Provide the [x, y] coordinate of the cell's center where the given text is located.  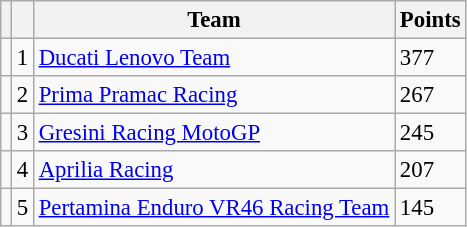
Team [214, 20]
377 [430, 58]
Points [430, 20]
Pertamina Enduro VR46 Racing Team [214, 208]
267 [430, 95]
3 [22, 133]
5 [22, 208]
2 [22, 95]
Prima Pramac Racing [214, 95]
1 [22, 58]
145 [430, 208]
Ducati Lenovo Team [214, 58]
207 [430, 170]
Aprilia Racing [214, 170]
245 [430, 133]
Gresini Racing MotoGP [214, 133]
4 [22, 170]
